Provide the [X, Y] coordinate of the cell's center where the given text is located.  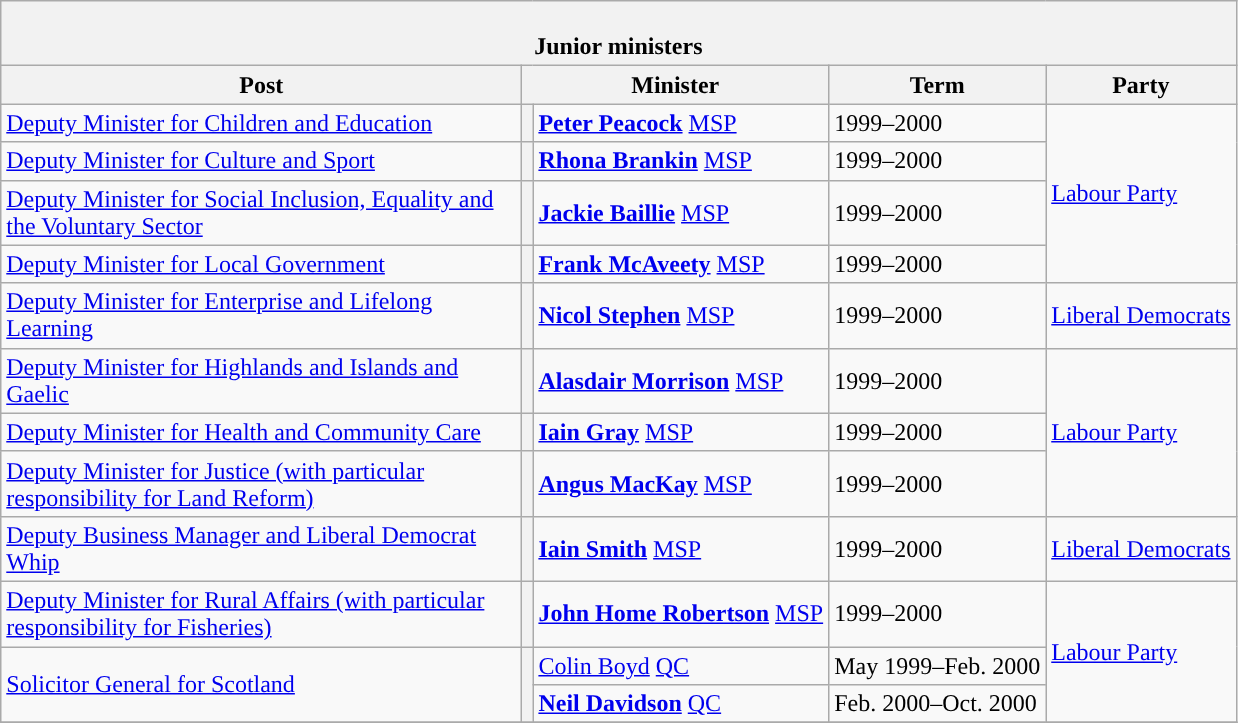
Deputy Minister for Children and Education [262, 123]
John Home Robertson MSP [681, 614]
Angus MacKay MSP [681, 484]
Rhona Brankin MSP [681, 161]
Nicol Stephen MSP [681, 316]
Party [1141, 85]
Deputy Minister for Local Government [262, 264]
Neil Davidson QC [681, 704]
Iain Smith MSP [681, 548]
Peter Peacock MSP [681, 123]
Term [938, 85]
Deputy Minister for Highlands and Islands and Gaelic [262, 380]
Minister [676, 85]
May 1999–Feb. 2000 [938, 665]
Deputy Minister for Rural Affairs (with particular responsibility for Fisheries) [262, 614]
Deputy Minister for Justice (with particular responsibility for Land Reform) [262, 484]
Alasdair Morrison MSP [681, 380]
Junior ministers [618, 34]
Post [262, 85]
Feb. 2000–Oct. 2000 [938, 704]
Deputy Minister for Social Inclusion, Equality and the Voluntary Sector [262, 212]
Solicitor General for Scotland [262, 684]
Deputy Business Manager and Liberal Democrat Whip [262, 548]
Frank McAveety MSP [681, 264]
Jackie Baillie MSP [681, 212]
Deputy Minister for Culture and Sport [262, 161]
Deputy Minister for Health and Community Care [262, 432]
Iain Gray MSP [681, 432]
Deputy Minister for Enterprise and Lifelong Learning [262, 316]
Colin Boyd QC [681, 665]
